Find where the given text appears and provide that cell's center as (x, y) coordinate. 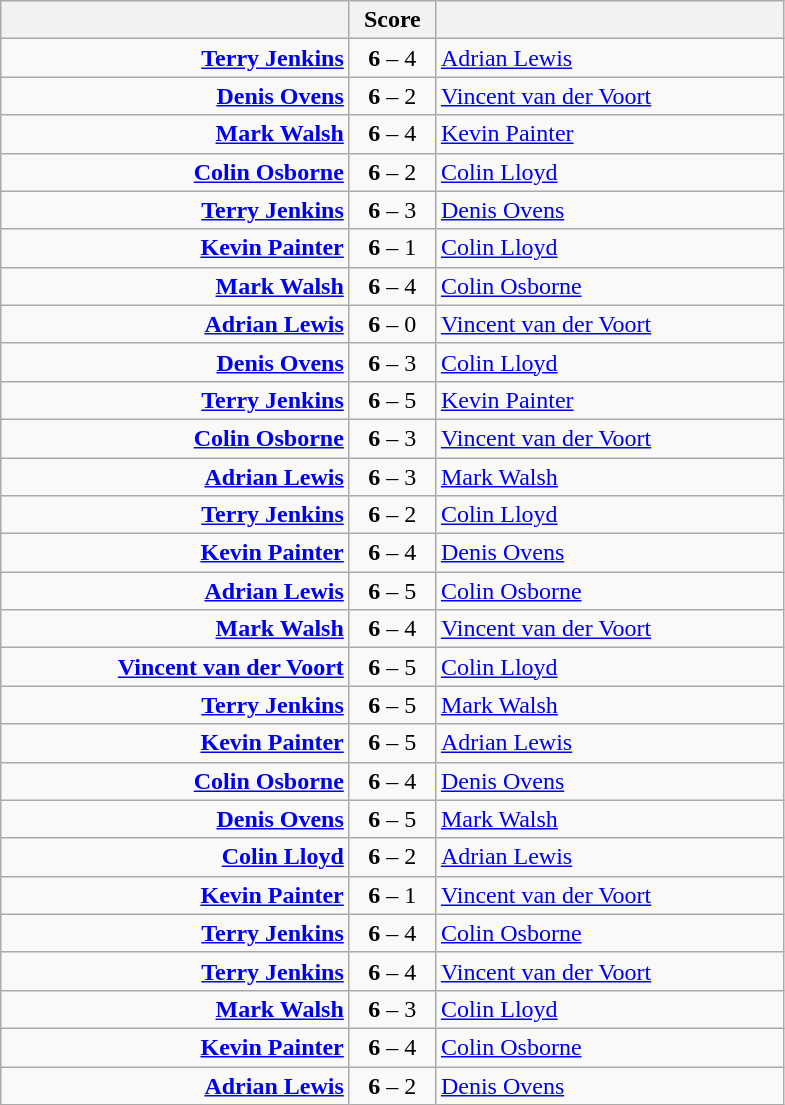
Score (392, 20)
6 – 0 (392, 324)
